Detect which cell encompasses the target text, then output its (x, y) center coordinate. 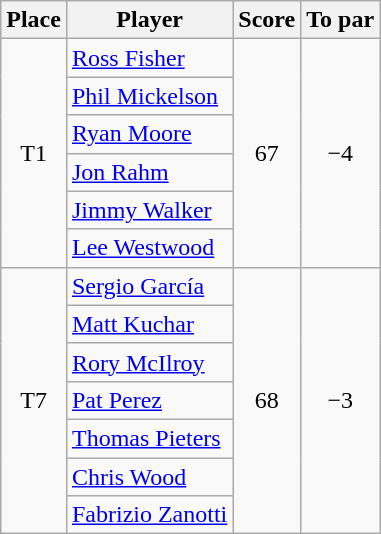
Thomas Pieters (149, 438)
−3 (340, 400)
Place (34, 20)
Ryan Moore (149, 134)
Ross Fisher (149, 58)
Phil Mickelson (149, 96)
Jon Rahm (149, 172)
68 (267, 400)
Chris Wood (149, 477)
Sergio García (149, 286)
T1 (34, 153)
Player (149, 20)
Rory McIlroy (149, 362)
Jimmy Walker (149, 210)
67 (267, 153)
Matt Kuchar (149, 324)
T7 (34, 400)
Fabrizio Zanotti (149, 515)
Pat Perez (149, 400)
To par (340, 20)
Lee Westwood (149, 248)
Score (267, 20)
−4 (340, 153)
